Extract the [X, Y] coordinate from the center of the cell holding the provided text.  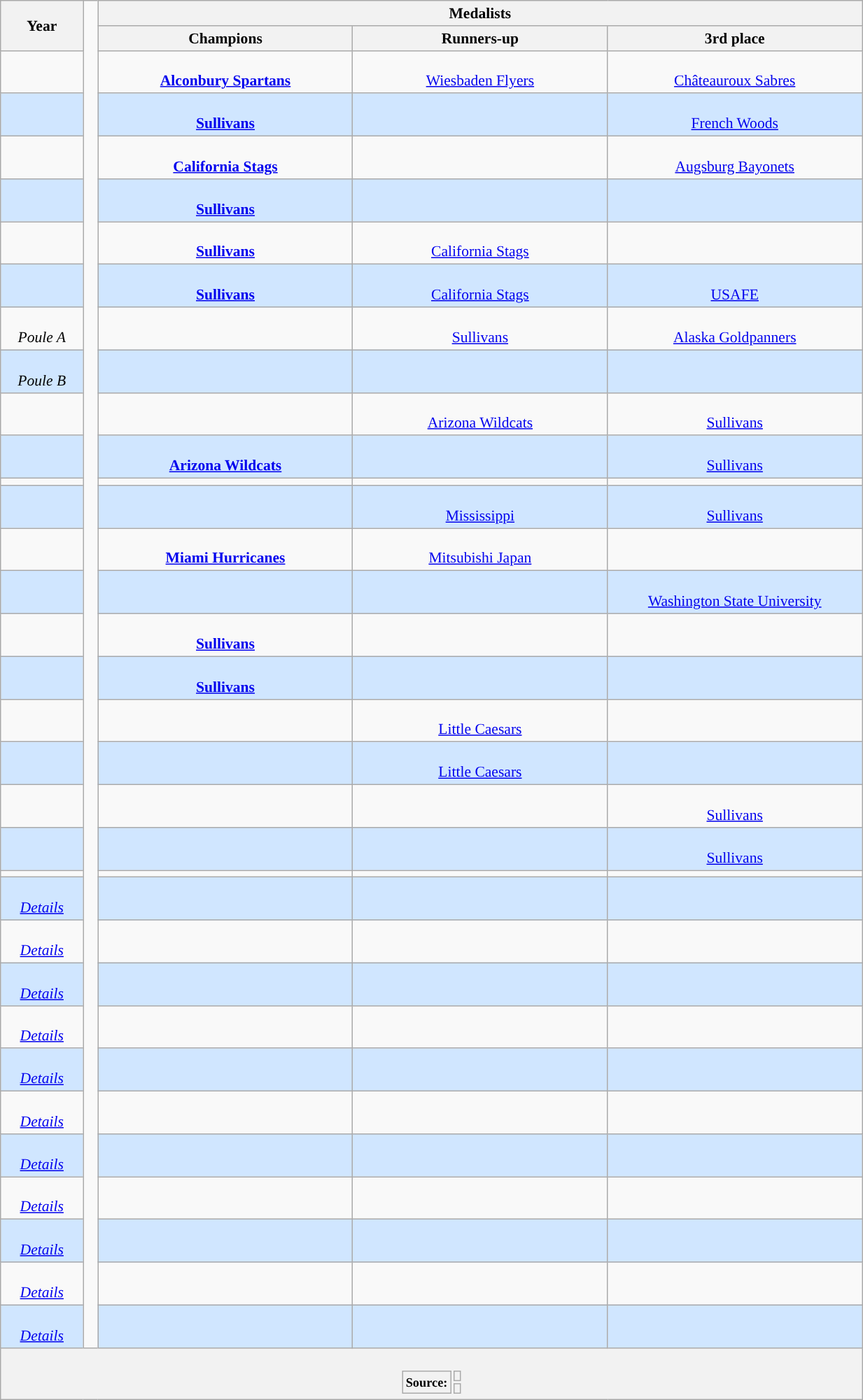
Poule A [42, 329]
Poule B [42, 371]
USAFE [735, 285]
Alconbury Spartans [225, 71]
Alaska Goldpanners [735, 329]
3rd place [735, 38]
Mississippi [480, 507]
Miami Hurricanes [225, 550]
Châteauroux Sabres [735, 71]
Mitsubishi Japan [480, 550]
Medalists [480, 13]
French Woods [735, 115]
Year [42, 25]
Augsburg Bayonets [735, 158]
Wiesbaden Flyers [480, 71]
Champions [225, 38]
Runners-up [480, 38]
Washington State University [735, 592]
